Return (x, y) of the center of cell containing provided text 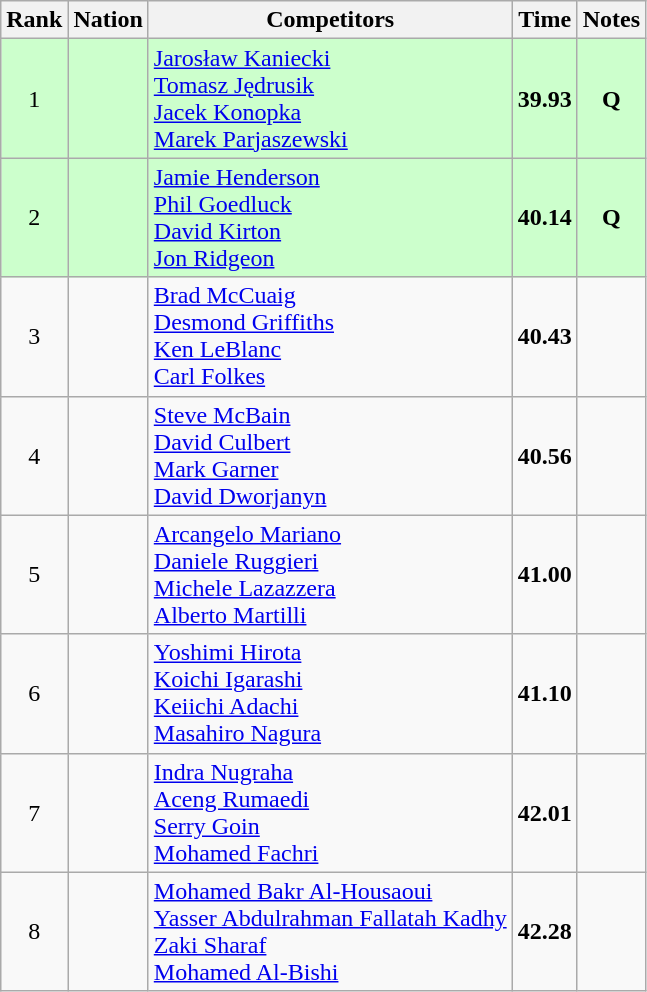
Jarosław KanieckiTomasz JędrusikJacek KonopkaMarek Parjaszewski (330, 98)
Competitors (330, 20)
2 (34, 218)
Brad McCuaigDesmond GriffithsKen LeBlancCarl Folkes (330, 336)
Rank (34, 20)
41.10 (544, 694)
4 (34, 456)
Time (544, 20)
42.01 (544, 812)
Indra NugrahaAceng RumaediSerry GoinMohamed Fachri (330, 812)
3 (34, 336)
6 (34, 694)
Arcangelo MarianoDaniele RuggieriMichele LazazzeraAlberto Martilli (330, 574)
8 (34, 932)
39.93 (544, 98)
Nation (108, 20)
5 (34, 574)
42.28 (544, 932)
40.56 (544, 456)
Mohamed Bakr Al-HousaouiYasser Abdulrahman Fallatah KadhyZaki SharafMohamed Al-Bishi (330, 932)
Jamie HendersonPhil GoedluckDavid KirtonJon Ridgeon (330, 218)
Notes (611, 20)
40.43 (544, 336)
1 (34, 98)
7 (34, 812)
Steve McBainDavid CulbertMark GarnerDavid Dworjanyn (330, 456)
40.14 (544, 218)
Yoshimi HirotaKoichi IgarashiKeiichi AdachiMasahiro Nagura (330, 694)
41.00 (544, 574)
